Return (X, Y) of the center of cell containing provided text 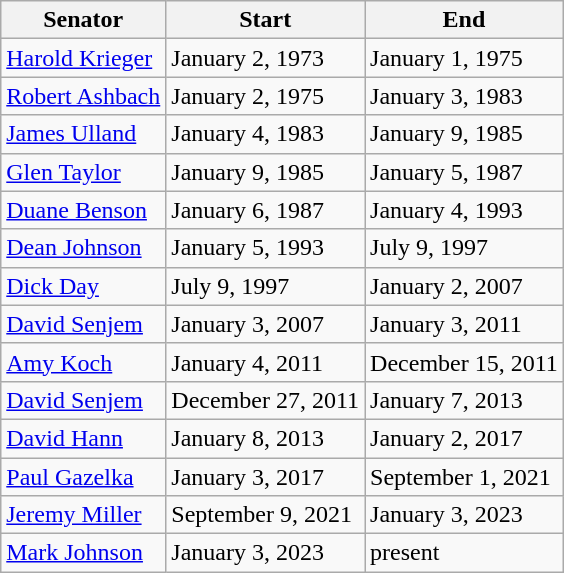
January 1, 1975 (464, 58)
December 15, 2011 (464, 362)
December 27, 2011 (266, 400)
Jeremy Miller (84, 515)
January 4, 2011 (266, 362)
January 3, 2011 (464, 324)
David Hann (84, 438)
Senator (84, 20)
January 8, 2013 (266, 438)
January 2, 1973 (266, 58)
Mark Johnson (84, 553)
January 5, 1993 (266, 248)
January 2, 1975 (266, 96)
James Ulland (84, 134)
January 5, 1987 (464, 172)
January 6, 1987 (266, 210)
Harold Krieger (84, 58)
Robert Ashbach (84, 96)
January 2, 2007 (464, 286)
Glen Taylor (84, 172)
January 4, 1993 (464, 210)
January 2, 2017 (464, 438)
January 4, 1983 (266, 134)
January 3, 2017 (266, 477)
Paul Gazelka (84, 477)
January 3, 2007 (266, 324)
Duane Benson (84, 210)
Amy Koch (84, 362)
January 3, 1983 (464, 96)
Start (266, 20)
September 9, 2021 (266, 515)
present (464, 553)
September 1, 2021 (464, 477)
Dick Day (84, 286)
January 7, 2013 (464, 400)
Dean Johnson (84, 248)
End (464, 20)
